Provide the (X, Y) coordinate of the cell's center where the given text is located.  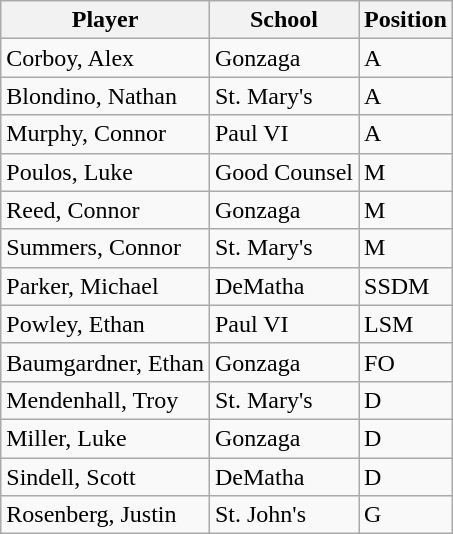
Rosenberg, Justin (106, 515)
Player (106, 20)
Reed, Connor (106, 210)
Poulos, Luke (106, 172)
LSM (406, 324)
Sindell, Scott (106, 477)
Good Counsel (284, 172)
Position (406, 20)
Baumgardner, Ethan (106, 362)
Mendenhall, Troy (106, 400)
Miller, Luke (106, 438)
G (406, 515)
School (284, 20)
Murphy, Connor (106, 134)
Powley, Ethan (106, 324)
SSDM (406, 286)
Summers, Connor (106, 248)
Parker, Michael (106, 286)
FO (406, 362)
Blondino, Nathan (106, 96)
Corboy, Alex (106, 58)
St. John's (284, 515)
